Provide the [X, Y] coordinate of the cell's center where the given text is located.  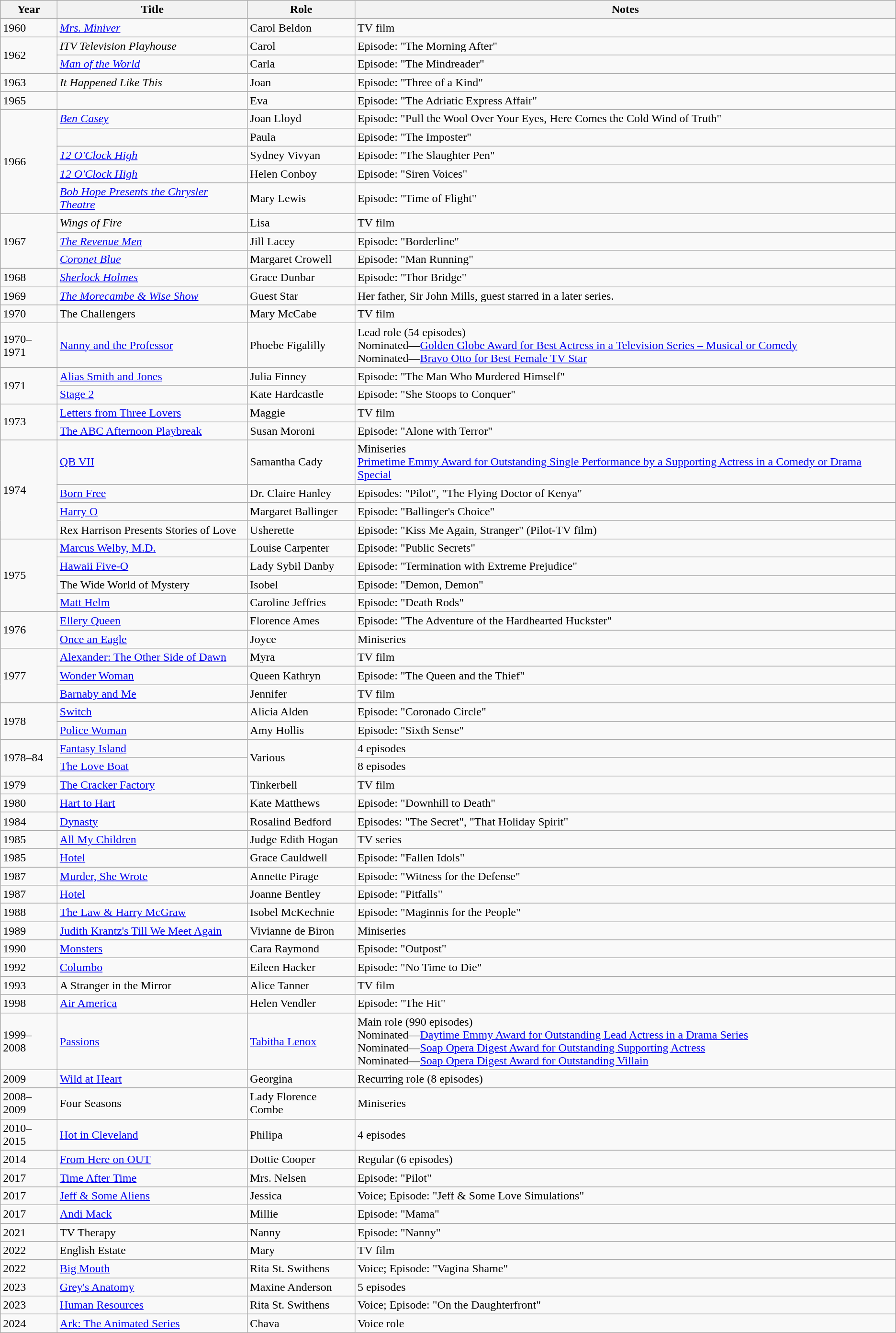
Eva [302, 101]
Julia Finney [302, 376]
Man of the World [152, 64]
Isobel [302, 585]
Mary [302, 1251]
Susan Moroni [302, 431]
Alicia Alden [302, 712]
Hart to Hart [152, 803]
2010–2015 [29, 1135]
Judge Edith Hogan [302, 839]
Jessica [302, 1196]
Marcus Welby, M.D. [152, 548]
Time After Time [152, 1177]
Columbo [152, 967]
2014 [29, 1159]
Tabitha Lenox [302, 1041]
Queen Kathryn [302, 676]
Myra [302, 657]
1984 [29, 821]
1966 [29, 162]
The ABC Afternoon Playbreak [152, 431]
5 episodes [625, 1287]
Mrs. Miniver [152, 28]
1977 [29, 676]
1976 [29, 630]
Grace Cauldwell [302, 858]
Tinkerbell [302, 785]
Episode: "The Slaughter Pen" [625, 155]
ITV Television Playhouse [152, 46]
1980 [29, 803]
Annette Pirage [302, 876]
From Here on OUT [152, 1159]
The Challengers [152, 314]
Joyce [302, 639]
Fantasy Island [152, 748]
Police Woman [152, 730]
Episode: "Public Secrets" [625, 548]
Hawaii Five-O [152, 566]
Hot in Cleveland [152, 1135]
Rex Harrison Presents Stories of Love [152, 530]
Vivianne de Biron [302, 931]
Year [29, 10]
Dottie Cooper [302, 1159]
Episode: "Pilot" [625, 1177]
It Happened Like This [152, 82]
The Law & Harry McGraw [152, 913]
Kate Hardcastle [302, 395]
1979 [29, 785]
Episode: "Thor Bridge" [625, 278]
Lady Florence Combe [302, 1103]
Carol Beldon [302, 28]
The Morecambe & Wise Show [152, 296]
Episode: "Pitfalls" [625, 894]
Episode: "Kiss Me Again, Stranger" (Pilot-TV film) [625, 530]
Ark: The Animated Series [152, 1323]
Philipa [302, 1135]
1968 [29, 278]
TV Therapy [152, 1232]
Sydney Vivyan [302, 155]
Nanny [302, 1232]
Mrs. Nelsen [302, 1177]
Monsters [152, 949]
Jill Lacey [302, 241]
1975 [29, 575]
Caroline Jeffries [302, 603]
1960 [29, 28]
Ellery Queen [152, 621]
Episode: "Nanny" [625, 1232]
2024 [29, 1323]
Once an Eagle [152, 639]
Episode: "Mama" [625, 1214]
Episode: "The Morning After" [625, 46]
Wonder Woman [152, 676]
Margaret Crowell [302, 260]
2009 [29, 1079]
Episode: "Maginnis for the People" [625, 913]
Title [152, 10]
Joan Lloyd [302, 119]
Episode: "Alone with Terror" [625, 431]
Kate Matthews [302, 803]
1970–1971 [29, 345]
Episode: "Time of Flight" [625, 198]
Episode: "The Queen and the Thief" [625, 676]
Episode: "Termination with Extreme Prejudice" [625, 566]
TV series [625, 839]
Miniseries Primetime Emmy Award for Outstanding Single Performance by a Supporting Actress in a Comedy or Drama Special [625, 462]
Episode: "Ballinger's Choice" [625, 511]
Episode: "Demon, Demon" [625, 585]
1973 [29, 422]
Harry O [152, 511]
Lady Sybil Danby [302, 566]
Episode: "The Mindreader" [625, 64]
Four Seasons [152, 1103]
2008–2009 [29, 1103]
Voice; Episode: "On the Daughterfront" [625, 1305]
Her father, Sir John Mills, guest starred in a later series. [625, 296]
Episode: "The Imposter" [625, 137]
1965 [29, 101]
The Cracker Factory [152, 785]
Georgina [302, 1079]
The Love Boat [152, 767]
Eileen Hacker [302, 967]
Passions [152, 1041]
Guest Star [302, 296]
Maxine Anderson [302, 1287]
Mary Lewis [302, 198]
Episode: "The Adriatic Express Affair" [625, 101]
Alexander: The Other Side of Dawn [152, 657]
Voice role [625, 1323]
Wings of Fire [152, 223]
1970 [29, 314]
1990 [29, 949]
2021 [29, 1232]
8 episodes [625, 767]
1967 [29, 241]
1998 [29, 1004]
Jennifer [302, 694]
Regular (6 episodes) [625, 1159]
Coronet Blue [152, 260]
Episodes: "The Secret", "That Holiday Spirit" [625, 821]
All My Children [152, 839]
Episode: "Outpost" [625, 949]
Switch [152, 712]
Cara Raymond [302, 949]
1978–84 [29, 757]
1993 [29, 985]
Episode: "Borderline" [625, 241]
Recurring role (8 episodes) [625, 1079]
Episodes: "Pilot", "The Flying Doctor of Kenya" [625, 493]
QB VII [152, 462]
Alice Tanner [302, 985]
Samantha Cady [302, 462]
Grey's Anatomy [152, 1287]
Isobel McKechnie [302, 913]
Carla [302, 64]
1963 [29, 82]
Role [302, 10]
1988 [29, 913]
Millie [302, 1214]
Paula [302, 137]
Bob Hope Presents the Chrysler Theatre [152, 198]
1969 [29, 296]
Rosalind Bedford [302, 821]
Sherlock Holmes [152, 278]
Episode: "Siren Voices" [625, 173]
Dynasty [152, 821]
Louise Carpenter [302, 548]
Episode: "Man Running" [625, 260]
Episode: "Pull the Wool Over Your Eyes, Here Comes the Cold Wind of Truth" [625, 119]
Chava [302, 1323]
Episode: "Sixth Sense" [625, 730]
Mary McCabe [302, 314]
Episode: "Downhill to Death" [625, 803]
Ben Casey [152, 119]
Born Free [152, 493]
Amy Hollis [302, 730]
Joanne Bentley [302, 894]
English Estate [152, 1251]
Letters from Three Lovers [152, 413]
Grace Dunbar [302, 278]
Episode: "Coronado Circle" [625, 712]
A Stranger in the Mirror [152, 985]
Nanny and the Professor [152, 345]
Notes [625, 10]
Usherette [302, 530]
Joan [302, 82]
1971 [29, 385]
1999–2008 [29, 1041]
Carol [302, 46]
Jeff & Some Aliens [152, 1196]
1989 [29, 931]
The Revenue Men [152, 241]
Lisa [302, 223]
Episode: "Three of a Kind" [625, 82]
Human Resources [152, 1305]
Episode: "The Man Who Murdered Himself" [625, 376]
Episode: "The Hit" [625, 1004]
Phoebe Figalilly [302, 345]
Margaret Ballinger [302, 511]
Alias Smith and Jones [152, 376]
Episode: "Death Rods" [625, 603]
Murder, She Wrote [152, 876]
Stage 2 [152, 395]
Voice; Episode: "Jeff & Some Love Simulations" [625, 1196]
Helen Conboy [302, 173]
Episode: "She Stoops to Conquer" [625, 395]
Wild at Heart [152, 1079]
Episode: "Witness for the Defense" [625, 876]
Barnaby and Me [152, 694]
1962 [29, 55]
Various [302, 757]
1974 [29, 489]
Voice; Episode: "Vagina Shame" [625, 1269]
Maggie [302, 413]
Episode: "No Time to Die" [625, 967]
Episode: "Fallen Idols" [625, 858]
Dr. Claire Hanley [302, 493]
Judith Krantz's Till We Meet Again [152, 931]
Matt Helm [152, 603]
Helen Vendler [302, 1004]
The Wide World of Mystery [152, 585]
Florence Ames [302, 621]
Episode: "The Adventure of the Hardhearted Huckster" [625, 621]
1978 [29, 721]
Big Mouth [152, 1269]
Andi Mack [152, 1214]
Air America [152, 1004]
1992 [29, 967]
